Determine the [X, Y] coordinate at the center of the cell enclosing the given text.  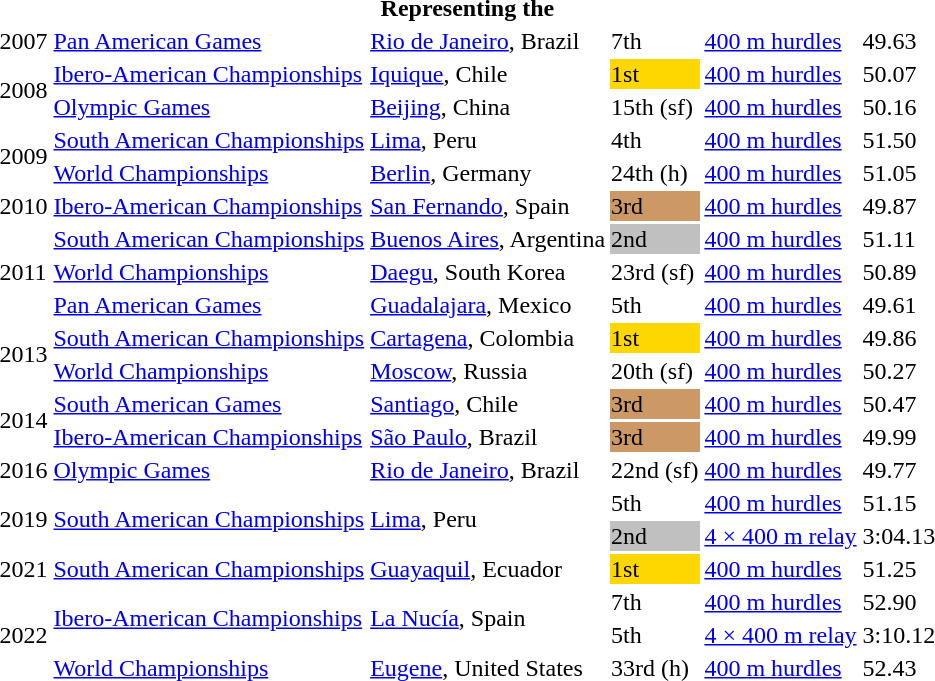
Santiago, Chile [488, 404]
South American Games [209, 404]
Berlin, Germany [488, 173]
Guayaquil, Ecuador [488, 569]
15th (sf) [655, 107]
Cartagena, Colombia [488, 338]
24th (h) [655, 173]
23rd (sf) [655, 272]
20th (sf) [655, 371]
São Paulo, Brazil [488, 437]
22nd (sf) [655, 470]
Beijing, China [488, 107]
Daegu, South Korea [488, 272]
San Fernando, Spain [488, 206]
Buenos Aires, Argentina [488, 239]
4th [655, 140]
Moscow, Russia [488, 371]
La Nucía, Spain [488, 618]
Iquique, Chile [488, 74]
Guadalajara, Mexico [488, 305]
